Output the (X, Y) coordinate of the center of the cell containing the given text.  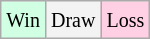
Win (24, 20)
Loss (126, 20)
Draw (72, 20)
